Locate the cell with the specified text and output its (x, y) center coordinate. 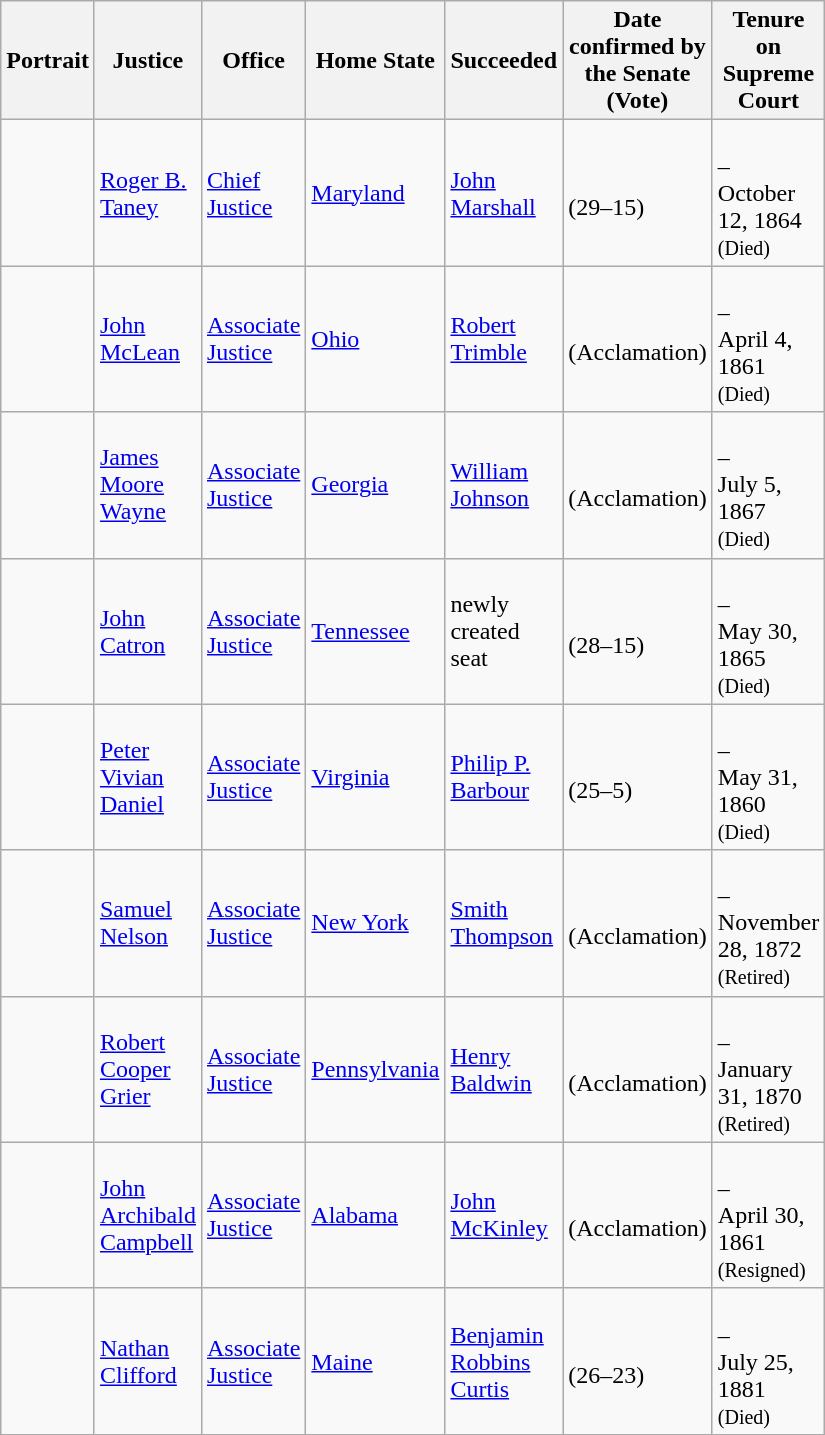
New York (376, 923)
Peter Vivian Daniel (148, 777)
Smith Thompson (504, 923)
–October 12, 1864(Died) (768, 193)
Tenure on Supreme Court (768, 60)
–April 30, 1861(Resigned) (768, 1215)
Virginia (376, 777)
Tennessee (376, 631)
Alabama (376, 1215)
Succeeded (504, 60)
Robert Trimble (504, 339)
Portrait (48, 60)
Ohio (376, 339)
–July 25, 1881(Died) (768, 1361)
(25–5) (638, 777)
John McLean (148, 339)
Office (253, 60)
Home State (376, 60)
William Johnson (504, 485)
Pennsylvania (376, 1069)
(26–23) (638, 1361)
–November 28, 1872(Retired) (768, 923)
John Marshall (504, 193)
–January 31, 1870(Retired) (768, 1069)
Nathan Clifford (148, 1361)
John Catron (148, 631)
Date confirmed by the Senate(Vote) (638, 60)
Robert Cooper Grier (148, 1069)
Roger B. Taney (148, 193)
–April 4, 1861(Died) (768, 339)
(28–15) (638, 631)
Henry Baldwin (504, 1069)
Philip P. Barbour (504, 777)
–July 5, 1867(Died) (768, 485)
(29–15) (638, 193)
Georgia (376, 485)
Chief Justice (253, 193)
–May 31, 1860(Died) (768, 777)
Maryland (376, 193)
John McKinley (504, 1215)
Justice (148, 60)
James Moore Wayne (148, 485)
John Archibald Campbell (148, 1215)
Maine (376, 1361)
Benjamin Robbins Curtis (504, 1361)
Samuel Nelson (148, 923)
newly created seat (504, 631)
–May 30, 1865(Died) (768, 631)
